Determine the (x, y) coordinate at the center of the cell enclosing the given text.  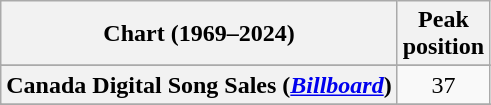
Peakposition (443, 34)
37 (443, 85)
Chart (1969–2024) (199, 34)
Canada Digital Song Sales (Billboard) (199, 85)
